Search for the cell housing the specified text and yield its [X, Y] center coordinate. 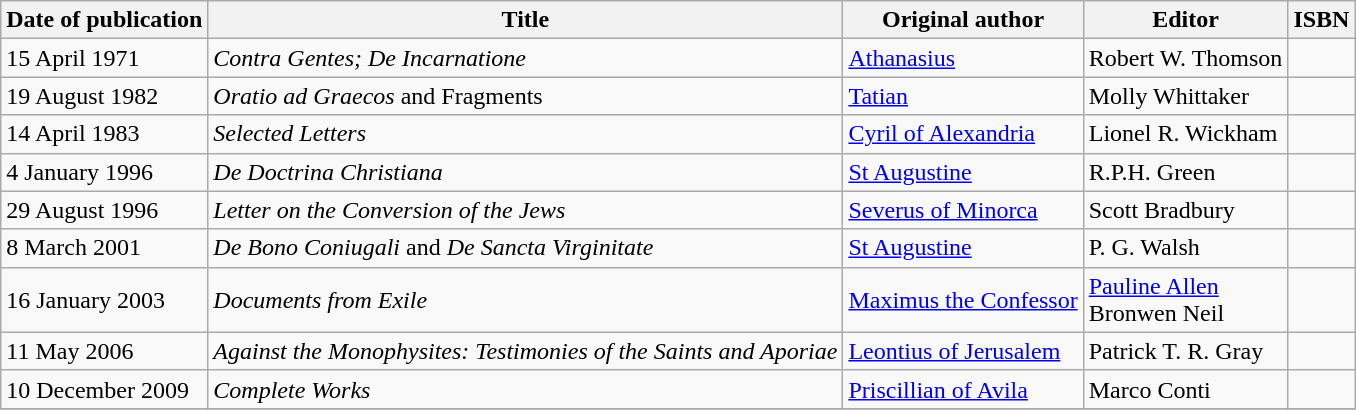
19 August 1982 [104, 96]
10 December 2009 [104, 389]
De Doctrina Christiana [526, 172]
Original author [963, 20]
Letter on the Conversion of the Jews [526, 210]
11 May 2006 [104, 351]
Contra Gentes; De Incarnatione [526, 58]
ISBN [1322, 20]
16 January 2003 [104, 300]
15 April 1971 [104, 58]
Leontius of Jerusalem [963, 351]
Lionel R. Wickham [1186, 134]
Oratio ad Graecos and Fragments [526, 96]
Patrick T. R. Gray [1186, 351]
8 March 2001 [104, 248]
P. G. Walsh [1186, 248]
De Bono Coniugali and De Sancta Virginitate [526, 248]
Pauline AllenBronwen Neil [1186, 300]
Tatian [963, 96]
Title [526, 20]
Priscillian of Avila [963, 389]
Scott Bradbury [1186, 210]
4 January 1996 [104, 172]
Robert W. Thomson [1186, 58]
Marco Conti [1186, 389]
Selected Letters [526, 134]
Cyril of Alexandria [963, 134]
Severus of Minorca [963, 210]
29 August 1996 [104, 210]
Date of publication [104, 20]
Athanasius [963, 58]
Complete Works [526, 389]
Editor [1186, 20]
14 April 1983 [104, 134]
Documents from Exile [526, 300]
Molly Whittaker [1186, 96]
Maximus the Confessor [963, 300]
R.P.H. Green [1186, 172]
Against the Monophysites: Testimonies of the Saints and Aporiae [526, 351]
